Scan for the cell matching the given text and deliver its (x, y) coordinate at center. 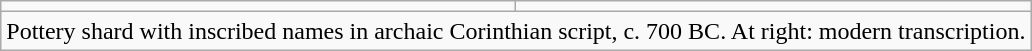
Pottery shard with inscribed names in archaic Corinthian script, c. 700 BC. At right: modern transcription. (516, 31)
